Locate the cell with the specified text and output its (X, Y) center coordinate. 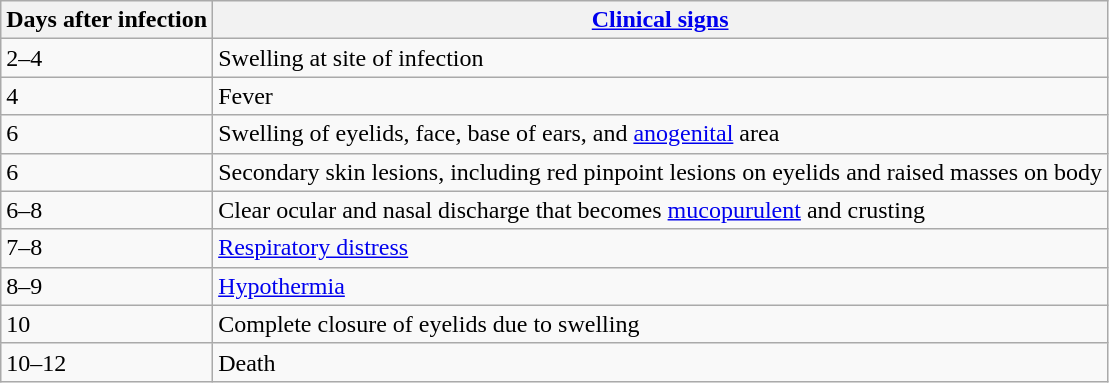
Swelling of eyelids, face, base of ears, and anogenital area (660, 134)
8–9 (107, 286)
Clear ocular and nasal discharge that becomes mucopurulent and crusting (660, 210)
10–12 (107, 362)
Fever (660, 96)
Secondary skin lesions, including red pinpoint lesions on eyelids and raised masses on body (660, 172)
7–8 (107, 248)
6–8 (107, 210)
Hypothermia (660, 286)
2–4 (107, 58)
Death (660, 362)
Clinical signs (660, 20)
Respiratory distress (660, 248)
Complete closure of eyelids due to swelling (660, 324)
Swelling at site of infection (660, 58)
Days after infection (107, 20)
10 (107, 324)
4 (107, 96)
